Search for the cell housing the specified text and yield its [X, Y] center coordinate. 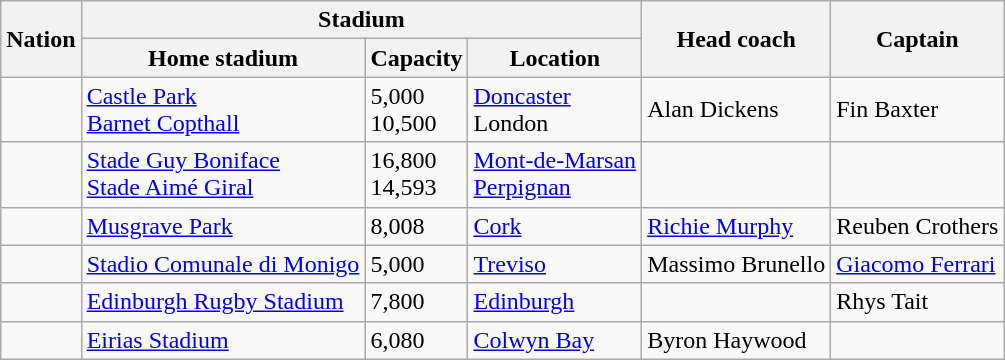
Edinburgh Rugby Stadium [223, 302]
Colwyn Bay [555, 340]
Giacomo Ferrari [918, 264]
5,00010,500 [416, 110]
7,800 [416, 302]
Musgrave Park [223, 226]
Reuben Crothers [918, 226]
Stade Guy BonifaceStade Aimé Giral [223, 174]
Cork [555, 226]
Nation [41, 39]
Stadium [361, 20]
6,080 [416, 340]
DoncasterLondon [555, 110]
Fin Baxter [918, 110]
8,008 [416, 226]
Rhys Tait [918, 302]
Richie Murphy [736, 226]
Mont-de-MarsanPerpignan [555, 174]
Stadio Comunale di Monigo [223, 264]
16,80014,593 [416, 174]
Home stadium [223, 58]
Alan Dickens [736, 110]
Head coach [736, 39]
5,000 [416, 264]
Castle ParkBarnet Copthall [223, 110]
Location [555, 58]
Edinburgh [555, 302]
Captain [918, 39]
Capacity [416, 58]
Eirias Stadium [223, 340]
Treviso [555, 264]
Massimo Brunello [736, 264]
Byron Haywood [736, 340]
